Identify which cell holds the provided text, then report its (x, y) central coordinate. 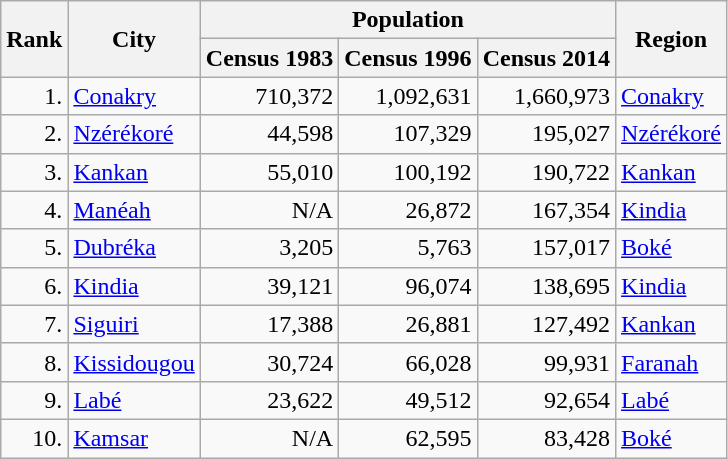
Census 1996 (408, 58)
26,881 (408, 324)
7. (34, 324)
Region (672, 39)
17,388 (269, 324)
23,622 (269, 400)
City (134, 39)
66,028 (408, 362)
96,074 (408, 286)
9. (34, 400)
30,724 (269, 362)
5. (34, 248)
5,763 (408, 248)
Census 2014 (546, 58)
1,092,631 (408, 96)
55,010 (269, 172)
Census 1983 (269, 58)
Population (408, 20)
138,695 (546, 286)
100,192 (408, 172)
10. (34, 438)
167,354 (546, 210)
92,654 (546, 400)
62,595 (408, 438)
127,492 (546, 324)
44,598 (269, 134)
4. (34, 210)
Kamsar (134, 438)
710,372 (269, 96)
1,660,973 (546, 96)
157,017 (546, 248)
Dubréka (134, 248)
99,931 (546, 362)
Faranah (672, 362)
Manéah (134, 210)
Kissidougou (134, 362)
2. (34, 134)
3,205 (269, 248)
8. (34, 362)
107,329 (408, 134)
49,512 (408, 400)
Siguiri (134, 324)
26,872 (408, 210)
Rank (34, 39)
190,722 (546, 172)
1. (34, 96)
3. (34, 172)
195,027 (546, 134)
83,428 (546, 438)
6. (34, 286)
39,121 (269, 286)
